Locate the cell with the specified text and output its [X, Y] center coordinate. 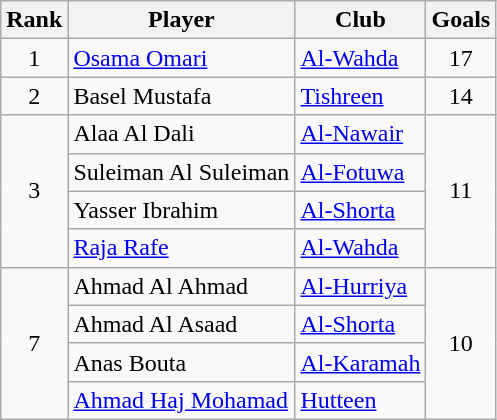
Ahmad Al Asaad [182, 324]
Basel Mustafa [182, 96]
10 [461, 343]
3 [34, 191]
7 [34, 343]
Anas Bouta [182, 362]
Player [182, 20]
Ahmad Haj Mohamad [182, 400]
Alaa Al Dali [182, 134]
Tishreen [360, 96]
Al-Nawair [360, 134]
Ahmad Al Ahmad [182, 286]
14 [461, 96]
Yasser Ibrahim [182, 210]
Goals [461, 20]
Hutteen [360, 400]
Al-Karamah [360, 362]
17 [461, 58]
Club [360, 20]
11 [461, 191]
Rank [34, 20]
Suleiman Al Suleiman [182, 172]
1 [34, 58]
Al-Hurriya [360, 286]
2 [34, 96]
Raja Rafe [182, 248]
Osama Omari [182, 58]
Al-Fotuwa [360, 172]
